Capture the cell that displays the provided text and extract its [X, Y] central coordinate. 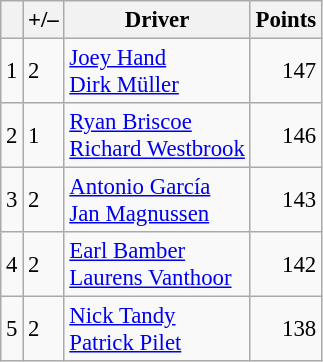
146 [286, 136]
143 [286, 200]
Points [286, 20]
Earl Bamber Laurens Vanthoor [157, 264]
147 [286, 72]
Ryan Briscoe Richard Westbrook [157, 136]
5 [12, 330]
Antonio García Jan Magnussen [157, 200]
142 [286, 264]
Joey Hand Dirk Müller [157, 72]
4 [12, 264]
Driver [157, 20]
Nick Tandy Patrick Pilet [157, 330]
138 [286, 330]
+/– [44, 20]
3 [12, 200]
